Search for the cell housing the specified text and yield its [x, y] center coordinate. 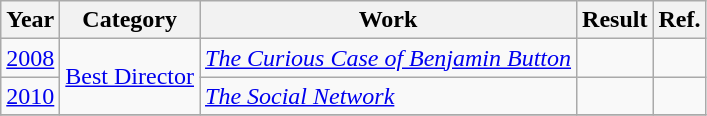
2008 [30, 58]
The Curious Case of Benjamin Button [388, 58]
Best Director [130, 77]
Category [130, 20]
Year [30, 20]
2010 [30, 96]
Ref. [680, 20]
Result [615, 20]
Work [388, 20]
The Social Network [388, 96]
